From the cell containing the given text, extract its center point as [X, Y] coordinate. 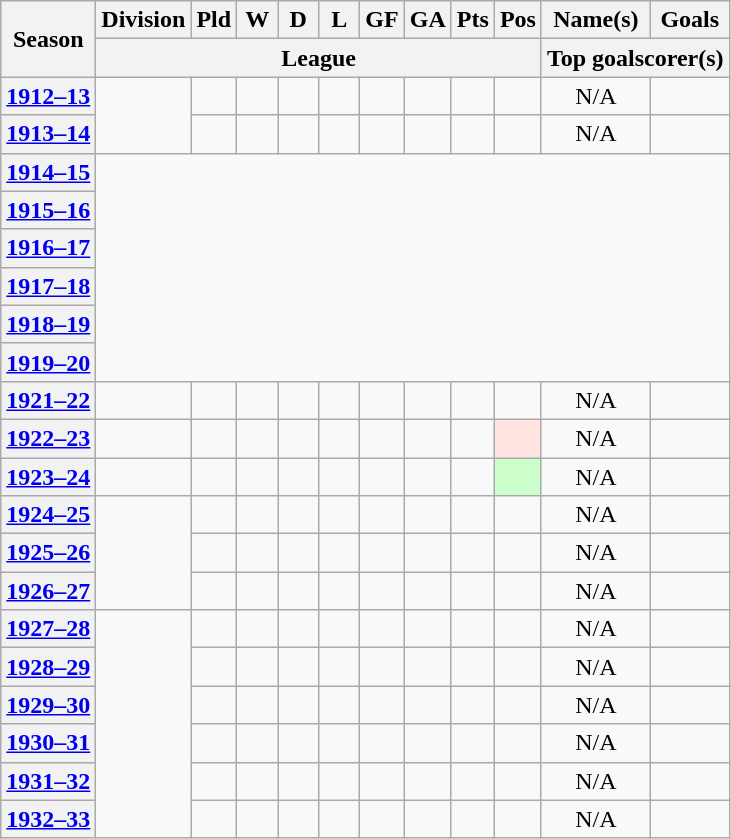
W [258, 20]
Pos [518, 20]
L [340, 20]
GA [428, 20]
1914–15 [48, 172]
GF [382, 20]
1918–19 [48, 324]
1915–16 [48, 210]
League [319, 58]
1931–32 [48, 781]
Goals [690, 20]
1919–20 [48, 362]
1924–25 [48, 515]
1926–27 [48, 591]
1928–29 [48, 667]
1922–23 [48, 438]
1917–18 [48, 286]
1929–30 [48, 705]
1912–13 [48, 96]
1921–22 [48, 400]
Name(s) [596, 20]
Top goalscorer(s) [635, 58]
1923–24 [48, 477]
Pts [472, 20]
D [298, 20]
1930–31 [48, 743]
Pld [214, 20]
1932–33 [48, 819]
Division [144, 20]
1927–28 [48, 629]
1916–17 [48, 248]
Season [48, 39]
1913–14 [48, 134]
1925–26 [48, 553]
